Determine the [x, y] coordinate at the center of the cell enclosing the given text.  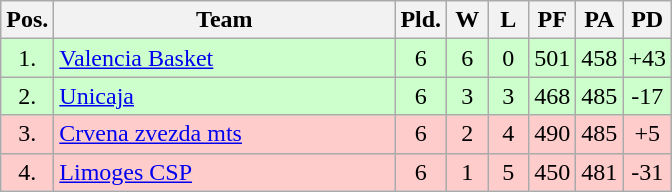
2. [28, 96]
468 [552, 96]
Unicaja [224, 96]
Pld. [421, 20]
+5 [648, 134]
490 [552, 134]
0 [508, 58]
PA [600, 20]
Team [224, 20]
1. [28, 58]
4 [508, 134]
Crvena zvezda mts [224, 134]
501 [552, 58]
2 [468, 134]
Valencia Basket [224, 58]
PF [552, 20]
L [508, 20]
-17 [648, 96]
450 [552, 172]
1 [468, 172]
+43 [648, 58]
5 [508, 172]
PD [648, 20]
Limoges CSP [224, 172]
Pos. [28, 20]
481 [600, 172]
W [468, 20]
3. [28, 134]
-31 [648, 172]
458 [600, 58]
4. [28, 172]
